Search for the cell housing the specified text and yield its (X, Y) center coordinate. 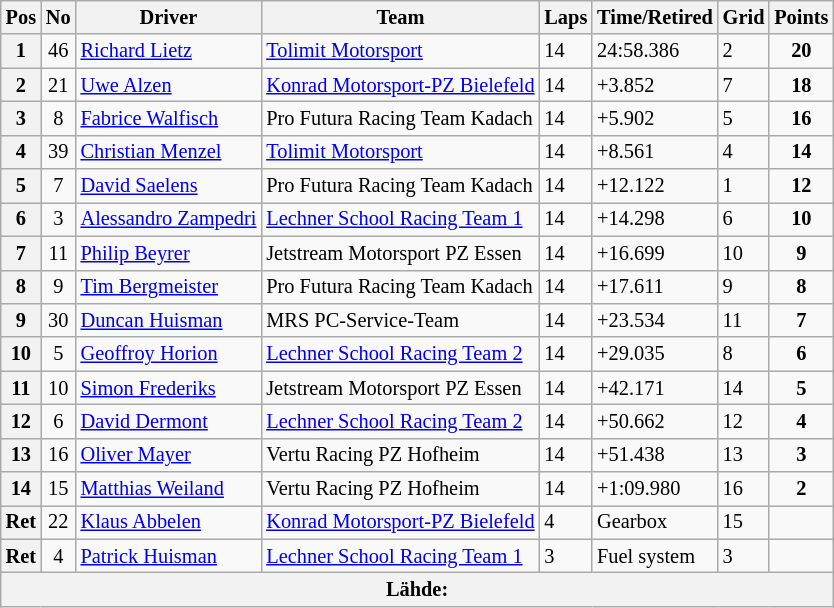
No (58, 17)
David Saelens (169, 186)
39 (58, 152)
21 (58, 85)
+12.122 (655, 186)
Richard Lietz (169, 51)
Patrick Huisman (169, 556)
+51.438 (655, 455)
30 (58, 320)
MRS PC-Service-Team (400, 320)
Team (400, 17)
+16.699 (655, 253)
+42.171 (655, 388)
+50.662 (655, 421)
+8.561 (655, 152)
Uwe Alzen (169, 85)
Driver (169, 17)
+29.035 (655, 354)
Oliver Mayer (169, 455)
Points (801, 17)
Geoffroy Horion (169, 354)
Fuel system (655, 556)
Time/Retired (655, 17)
Grid (744, 17)
Lähde: (418, 589)
18 (801, 85)
+1:09.980 (655, 489)
Matthias Weiland (169, 489)
Fabrice Walfisch (169, 118)
Duncan Huisman (169, 320)
Christian Menzel (169, 152)
Tim Bergmeister (169, 287)
Alessandro Zampedri (169, 219)
+23.534 (655, 320)
24:58.386 (655, 51)
+17.611 (655, 287)
Laps (566, 17)
David Dermont (169, 421)
+3.852 (655, 85)
46 (58, 51)
Philip Beyrer (169, 253)
22 (58, 522)
Gearbox (655, 522)
+14.298 (655, 219)
20 (801, 51)
Simon Frederiks (169, 388)
Klaus Abbelen (169, 522)
+5.902 (655, 118)
Pos (21, 17)
